For the text-containing cell, return its midpoint in (X, Y) coordinate format. 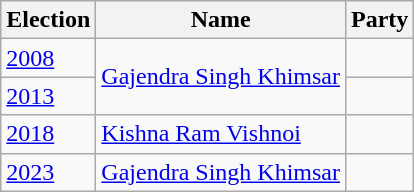
2008 (48, 58)
Name (221, 20)
2013 (48, 96)
Election (48, 20)
Kishna Ram Vishnoi (221, 134)
2023 (48, 172)
2018 (48, 134)
Party (379, 20)
